Find where the given text appears and provide that cell's center as (X, Y) coordinate. 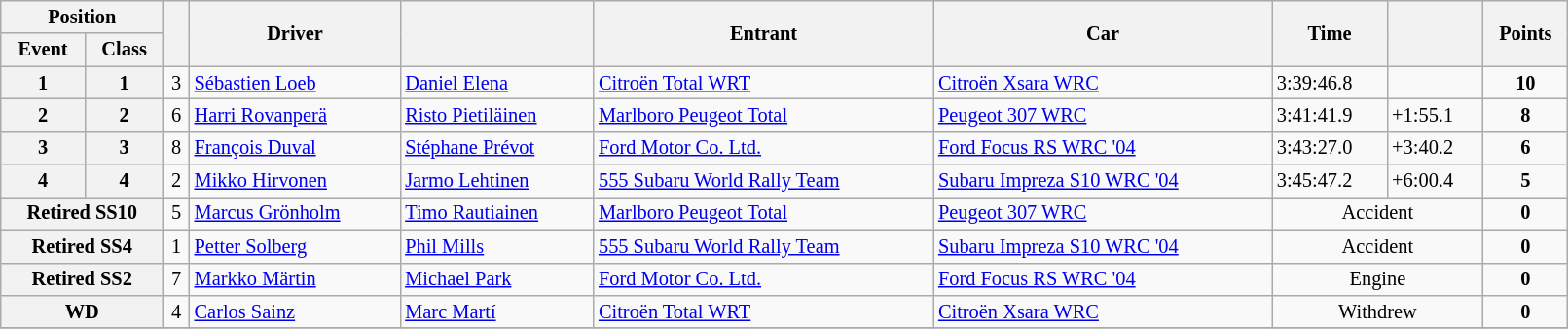
7 (177, 279)
Sébastien Loeb (296, 83)
Marcus Grönholm (296, 213)
Harri Rovanperä (296, 115)
3:39:46.8 (1330, 83)
+1:55.1 (1435, 115)
Class (124, 50)
Car (1103, 33)
3:41:41.9 (1330, 115)
Driver (296, 33)
Timo Rautiainen (496, 213)
Event (43, 50)
Phil Mills (496, 246)
Time (1330, 33)
Position (82, 17)
Markko Märtin (296, 279)
Retired SS4 (82, 246)
Engine (1378, 279)
Retired SS2 (82, 279)
Points (1526, 33)
+3:40.2 (1435, 148)
Carlos Sainz (296, 311)
Entrant (763, 33)
Daniel Elena (496, 83)
Mikko Hirvonen (296, 181)
Marc Martí (496, 311)
10 (1526, 83)
François Duval (296, 148)
+6:00.4 (1435, 181)
3:43:27.0 (1330, 148)
Stéphane Prévot (496, 148)
Retired SS10 (82, 213)
Michael Park (496, 279)
Jarmo Lehtinen (496, 181)
WD (82, 311)
Risto Pietiläinen (496, 115)
Petter Solberg (296, 246)
Withdrew (1378, 311)
3:45:47.2 (1330, 181)
